Detect which cell encompasses the target text, then output its [X, Y] center coordinate. 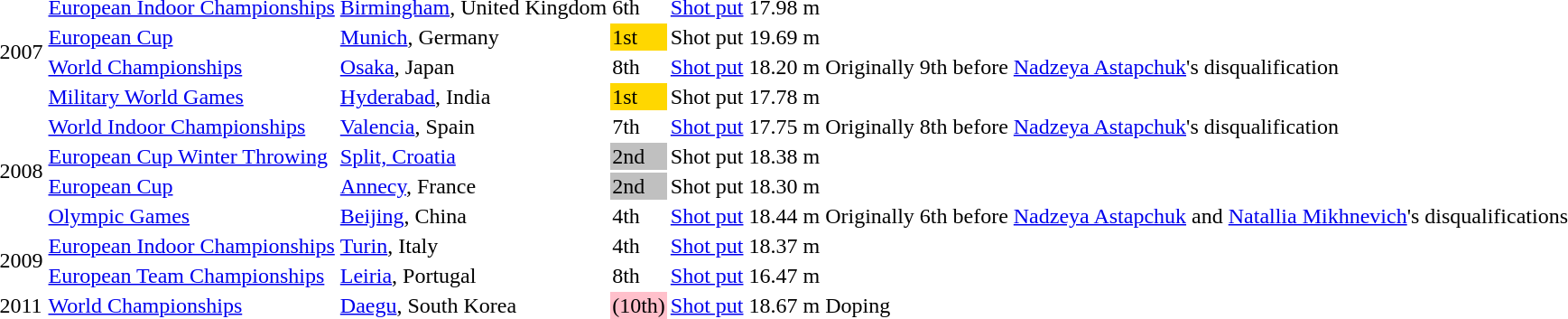
European Indoor Championships [191, 246]
Annecy, France [473, 186]
European Team Championships [191, 276]
Military World Games [191, 97]
18.38 m [784, 156]
Olympic Games [191, 216]
European Cup Winter Throwing [191, 156]
18.44 m [784, 216]
16.47 m [784, 276]
Split, Croatia [473, 156]
Valencia, Spain [473, 127]
17.75 m [784, 127]
Osaka, Japan [473, 67]
18.30 m [784, 186]
(10th) [639, 305]
7th [639, 127]
Turin, Italy [473, 246]
Hyderabad, India [473, 97]
18.20 m [784, 67]
Leiria, Portugal [473, 276]
18.67 m [784, 305]
19.69 m [784, 37]
18.37 m [784, 246]
Daegu, South Korea [473, 305]
17.78 m [784, 97]
Beijing, China [473, 216]
World Indoor Championships [191, 127]
Munich, Germany [473, 37]
